Extract the [x, y] coordinate from the center of the cell holding the provided text.  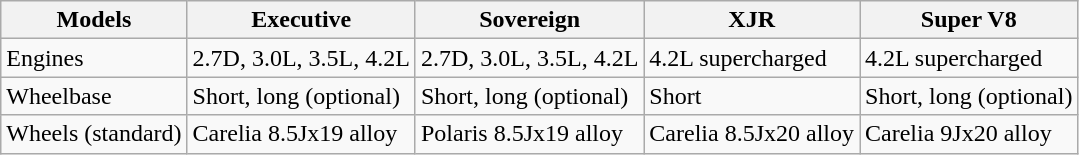
Engines [94, 58]
Wheels (standard) [94, 134]
Models [94, 20]
Sovereign [529, 20]
Super V8 [969, 20]
Polaris 8.5Jx19 alloy [529, 134]
Carelia 8.5Jx20 alloy [752, 134]
Executive [301, 20]
Wheelbase [94, 96]
Short [752, 96]
XJR [752, 20]
Carelia 9Jx20 alloy [969, 134]
Carelia 8.5Jx19 alloy [301, 134]
